Search for the cell housing the specified text and yield its (X, Y) center coordinate. 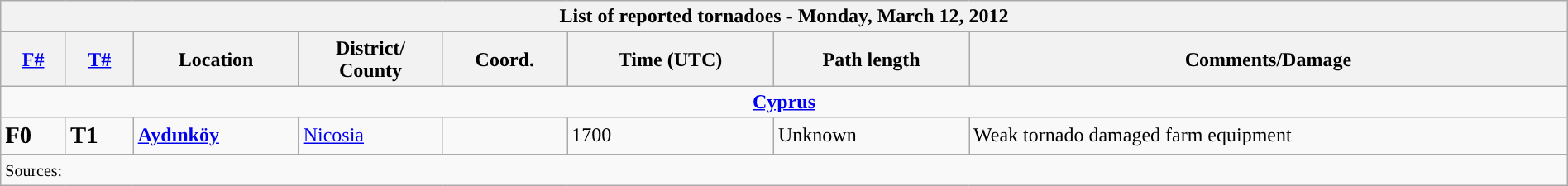
Coord. (504, 60)
Location (216, 60)
District/County (370, 60)
Weak tornado damaged farm equipment (1269, 136)
T1 (99, 136)
List of reported tornadoes - Monday, March 12, 2012 (784, 17)
Time (UTC) (671, 60)
Cyprus (784, 102)
1700 (671, 136)
Unknown (871, 136)
Aydınköy (216, 136)
Comments/Damage (1269, 60)
T# (99, 60)
F# (33, 60)
F0 (33, 136)
Sources: (784, 169)
Nicosia (370, 136)
Path length (871, 60)
